Detect which cell encompasses the target text, then output its (X, Y) center coordinate. 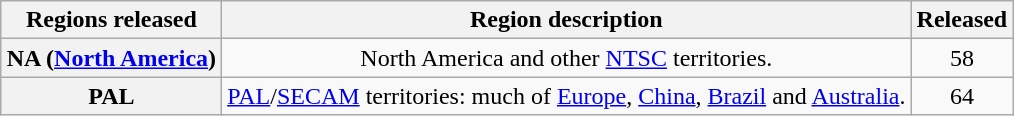
58 (962, 58)
64 (962, 96)
Regions released (111, 20)
Region description (566, 20)
NA (North America) (111, 58)
PAL (111, 96)
North America and other NTSC territories. (566, 58)
PAL/SECAM territories: much of Europe, China, Brazil and Australia. (566, 96)
Released (962, 20)
